Return (X, Y) of the center of cell containing provided text 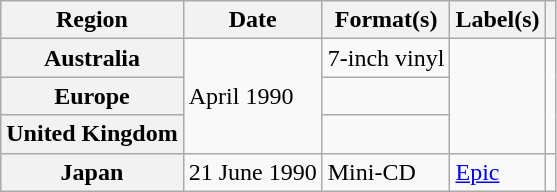
Europe (92, 96)
Label(s) (498, 20)
Region (92, 20)
Japan (92, 172)
Epic (498, 172)
April 1990 (252, 96)
Australia (92, 58)
United Kingdom (92, 134)
Date (252, 20)
Mini-CD (386, 172)
7-inch vinyl (386, 58)
21 June 1990 (252, 172)
Format(s) (386, 20)
